Return the (X, Y) coordinate for the center point of the cell that contains the specified text.  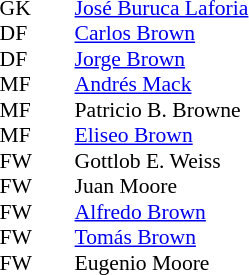
Jorge Brown (162, 59)
Tomás Brown (162, 237)
Patricio B. Browne (162, 110)
Gottlob E. Weiss (162, 161)
Andrés Mack (162, 85)
Eliseo Brown (162, 135)
Alfredo Brown (162, 212)
Carlos Brown (162, 33)
Juan Moore (162, 187)
